Pinpoint the cell where the given text exists, returning its [x, y] midpoint coordinate. 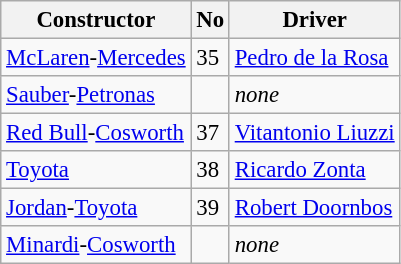
Constructor [96, 20]
No [210, 20]
Sauber-Petronas [96, 95]
McLaren-Mercedes [96, 58]
Ricardo Zonta [314, 170]
Vitantonio Liuzzi [314, 133]
Jordan-Toyota [96, 208]
Robert Doornbos [314, 208]
Minardi-Cosworth [96, 245]
Toyota [96, 170]
37 [210, 133]
35 [210, 58]
Driver [314, 20]
38 [210, 170]
Pedro de la Rosa [314, 58]
Red Bull-Cosworth [96, 133]
39 [210, 208]
